Capture the cell that displays the provided text and extract its [x, y] central coordinate. 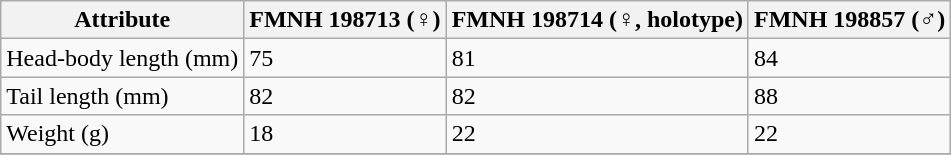
Head-body length (mm) [122, 58]
75 [345, 58]
FMNH 198857 (♂) [849, 20]
18 [345, 134]
88 [849, 96]
Weight (g) [122, 134]
Attribute [122, 20]
Tail length (mm) [122, 96]
FMNH 198713 (♀) [345, 20]
FMNH 198714 (♀, holotype) [597, 20]
81 [597, 58]
84 [849, 58]
